Identify which cell holds the provided text, then report its (X, Y) central coordinate. 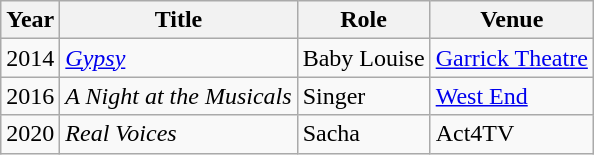
Gypsy (178, 58)
Real Voices (178, 134)
Role (364, 20)
Baby Louise (364, 58)
Year (30, 20)
Sacha (364, 134)
2016 (30, 96)
2020 (30, 134)
Garrick Theatre (512, 58)
West End (512, 96)
Act4TV (512, 134)
A Night at the Musicals (178, 96)
Singer (364, 96)
Venue (512, 20)
2014 (30, 58)
Title (178, 20)
